Find where the given text appears and provide that cell's center as (x, y) coordinate. 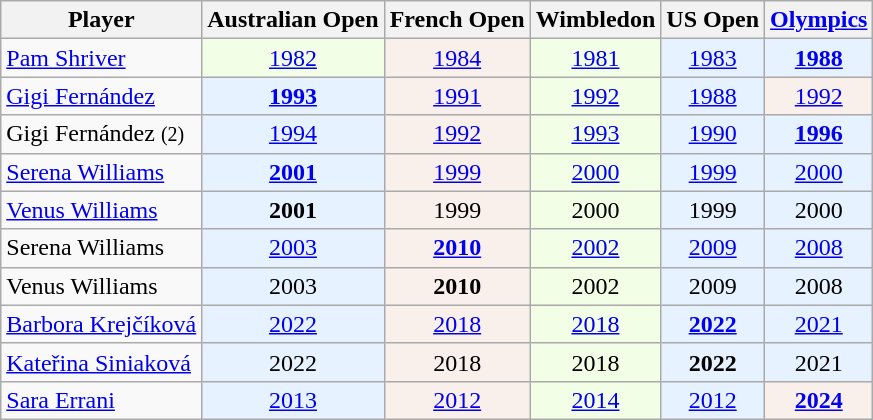
US Open (713, 20)
1994 (293, 134)
Olympics (819, 20)
Sara Errani (102, 400)
Kateřina Siniaková (102, 362)
Wimbledon (596, 20)
2014 (596, 400)
Australian Open (293, 20)
French Open (457, 20)
1981 (596, 58)
2024 (819, 400)
1984 (457, 58)
2013 (293, 400)
Player (102, 20)
1991 (457, 96)
Gigi Fernández (102, 96)
1983 (713, 58)
1990 (713, 134)
Barbora Krejčíková (102, 324)
Gigi Fernández (2) (102, 134)
1982 (293, 58)
Pam Shriver (102, 58)
1996 (819, 134)
